Pinpoint the cell where the given text exists, returning its [x, y] midpoint coordinate. 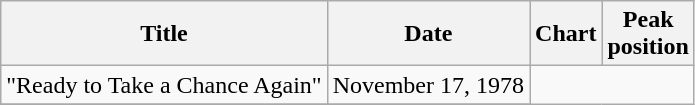
Date [428, 34]
Chart [566, 34]
November 17, 1978 [428, 85]
Title [164, 34]
Peakposition [648, 34]
"Ready to Take a Chance Again" [164, 85]
